Pinpoint the cell where the given text exists, returning its (x, y) midpoint coordinate. 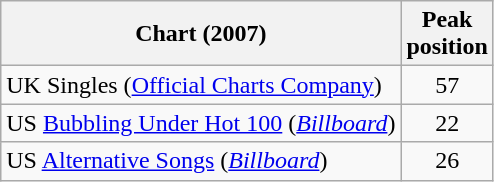
57 (447, 85)
US Alternative Songs (Billboard) (201, 161)
US Bubbling Under Hot 100 (Billboard) (201, 123)
UK Singles (Official Charts Company) (201, 85)
22 (447, 123)
26 (447, 161)
Chart (2007) (201, 34)
Peakposition (447, 34)
